For the text-containing cell, return its midpoint in (X, Y) coordinate format. 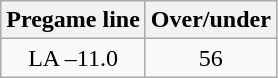
Pregame line (74, 20)
Over/under (210, 20)
56 (210, 58)
LA –11.0 (74, 58)
